Determine the [x, y] coordinate at the center of the cell enclosing the given text.  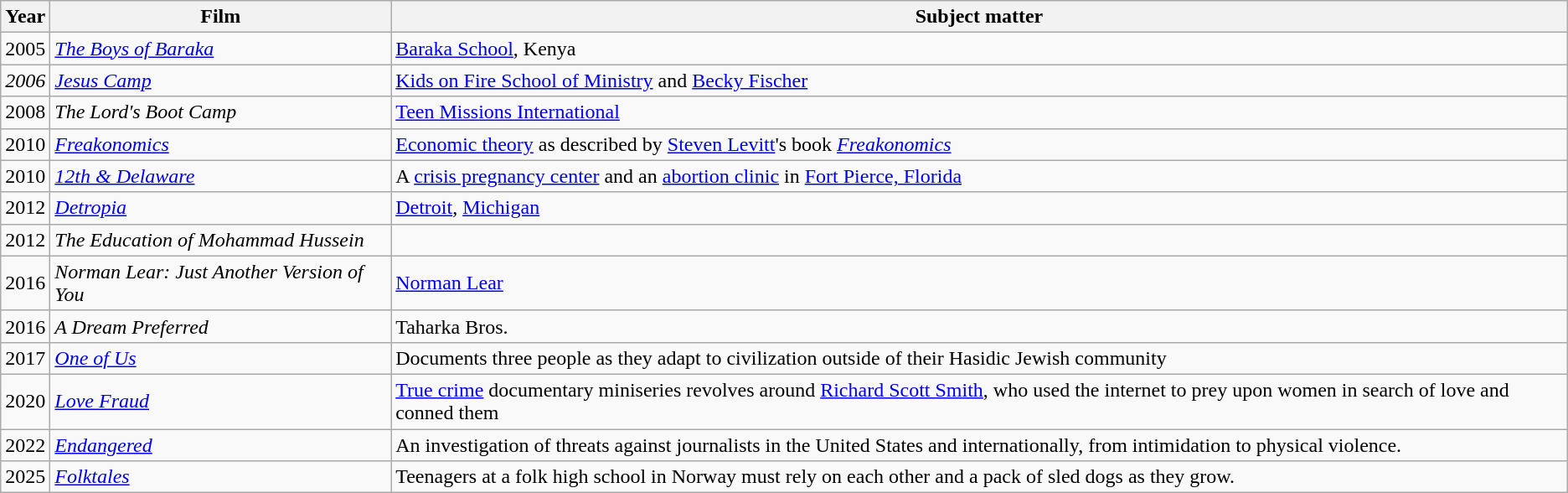
A Dream Preferred [221, 326]
Teen Missions International [980, 112]
Subject matter [980, 17]
Year [25, 17]
Freakonomics [221, 144]
2022 [25, 445]
Detroit, Michigan [980, 208]
Film [221, 17]
Folktales [221, 477]
2017 [25, 358]
Economic theory as described by Steven Levitt's book Freakonomics [980, 144]
A crisis pregnancy center and an abortion clinic in Fort Pierce, Florida [980, 176]
True crime documentary miniseries revolves around Richard Scott Smith, who used the internet to prey upon women in search of love and conned them [980, 401]
Taharka Bros. [980, 326]
Detropia [221, 208]
2020 [25, 401]
2006 [25, 80]
Endangered [221, 445]
The Education of Mohammad Hussein [221, 240]
2025 [25, 477]
Jesus Camp [221, 80]
2005 [25, 49]
Norman Lear: Just Another Version of You [221, 283]
12th & Delaware [221, 176]
2008 [25, 112]
Teenagers at a folk high school in Norway must rely on each other and a pack of sled dogs as they grow. [980, 477]
Love Fraud [221, 401]
The Lord's Boot Camp [221, 112]
One of Us [221, 358]
Baraka School, Kenya [980, 49]
Kids on Fire School of Ministry and Becky Fischer [980, 80]
The Boys of Baraka [221, 49]
An investigation of threats against journalists in the United States and internationally, from intimidation to physical violence. [980, 445]
Documents three people as they adapt to civilization outside of their Hasidic Jewish community [980, 358]
Norman Lear [980, 283]
